Locate the cell with the specified text and output its [x, y] center coordinate. 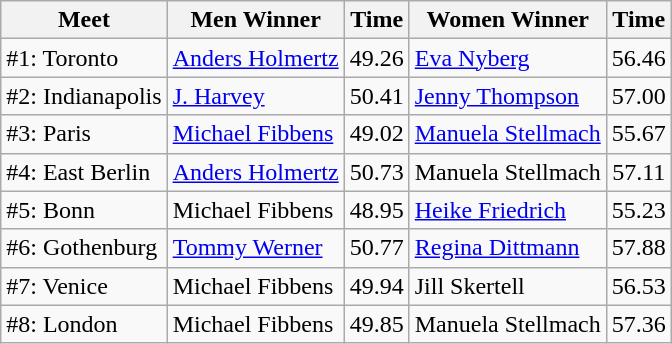
48.95 [376, 210]
Heike Friedrich [508, 210]
Jenny Thompson [508, 96]
56.46 [638, 58]
Women Winner [508, 20]
#3: Paris [84, 134]
#2: Indianapolis [84, 96]
49.02 [376, 134]
Tommy Werner [256, 248]
55.23 [638, 210]
50.77 [376, 248]
50.41 [376, 96]
Jill Skertell [508, 286]
49.85 [376, 324]
57.88 [638, 248]
Regina Dittmann [508, 248]
49.26 [376, 58]
#5: Bonn [84, 210]
55.67 [638, 134]
#8: London [84, 324]
Men Winner [256, 20]
Meet [84, 20]
49.94 [376, 286]
#6: Gothenburg [84, 248]
56.53 [638, 286]
57.36 [638, 324]
50.73 [376, 172]
57.00 [638, 96]
57.11 [638, 172]
J. Harvey [256, 96]
#1: Toronto [84, 58]
Eva Nyberg [508, 58]
#4: East Berlin [84, 172]
#7: Venice [84, 286]
